Extract the (x, y) coordinate from the center of the cell holding the provided text.  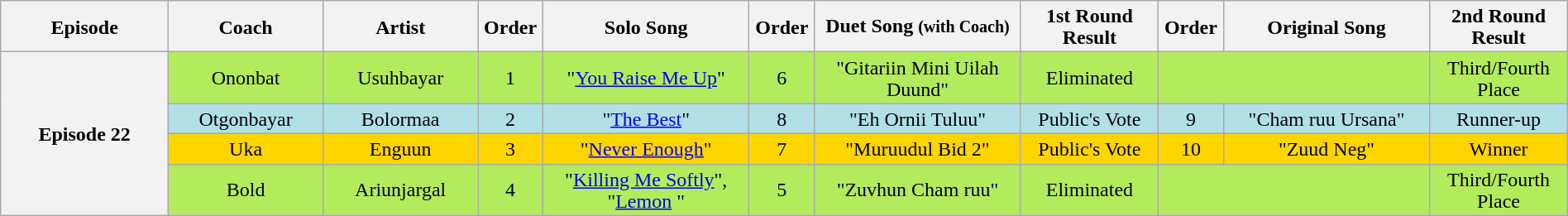
Bolormaa (400, 119)
Winner (1499, 149)
"Gitariin Mini Uilah Duund" (918, 78)
"Killing Me Softly", "Lemon " (646, 190)
"Never Enough" (646, 149)
"You Raise Me Up" (646, 78)
Duet Song (with Coach) (918, 26)
6 (782, 78)
Bold (245, 190)
"Eh Ornii Tuluu" (918, 119)
Ariunjargal (400, 190)
1 (511, 78)
Runner-up (1499, 119)
Solo Song (646, 26)
Episode (84, 26)
Ononbat (245, 78)
Usuhbayar (400, 78)
Artist (400, 26)
Original Song (1327, 26)
Episode 22 (84, 134)
"Muruudul Bid 2" (918, 149)
3 (511, 149)
"Zuvhun Cham ruu" (918, 190)
Coach (245, 26)
2 (511, 119)
"The Best" (646, 119)
"Zuud Neg" (1327, 149)
8 (782, 119)
Uka (245, 149)
Otgonbayar (245, 119)
2nd Round Result (1499, 26)
1st Round Result (1089, 26)
10 (1191, 149)
4 (511, 190)
7 (782, 149)
Enguun (400, 149)
9 (1191, 119)
5 (782, 190)
"Cham ruu Ursana" (1327, 119)
